Return the (X, Y) coordinate for the center point of the cell that contains the specified text.  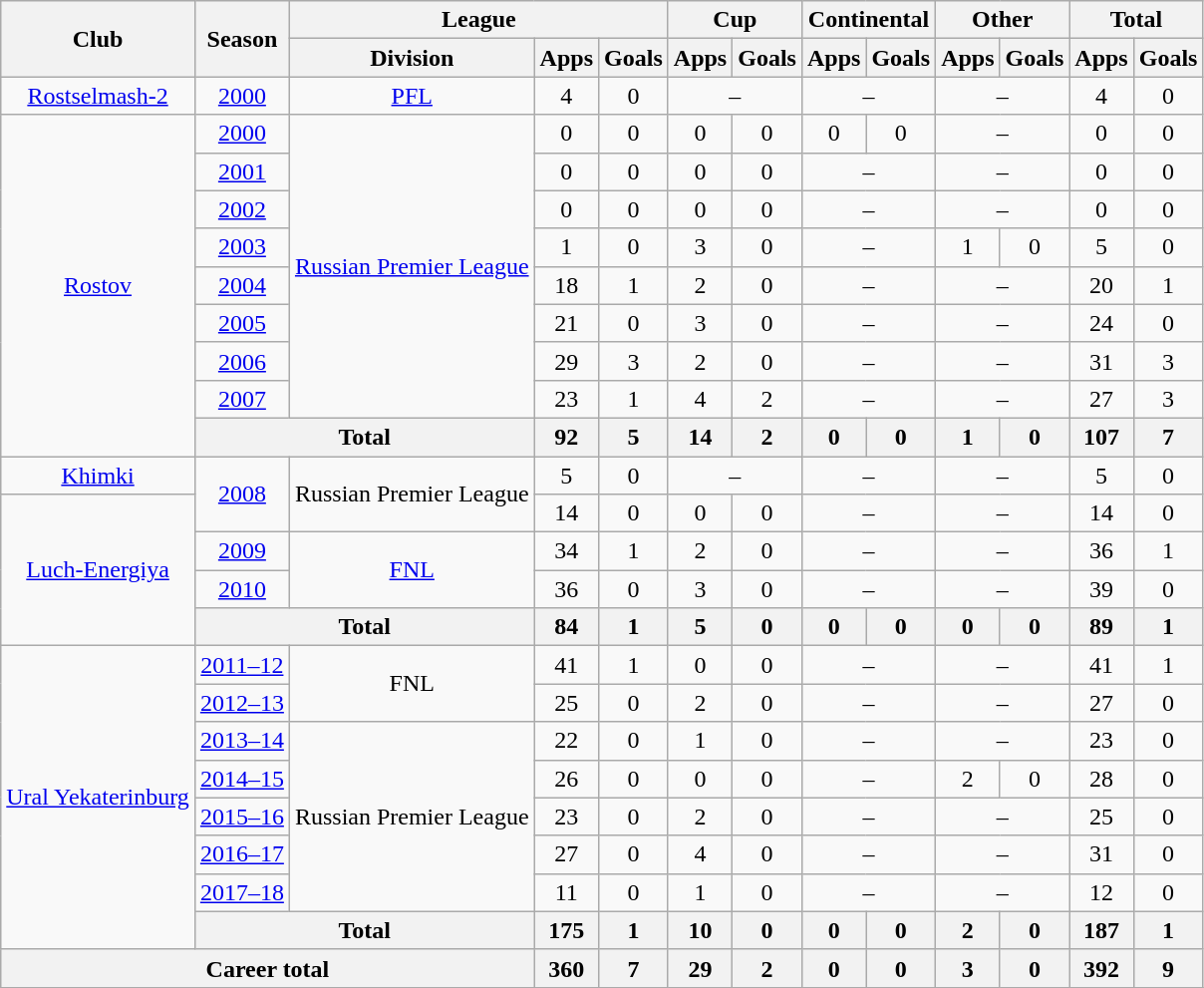
League (478, 20)
34 (566, 551)
2016–17 (241, 854)
28 (1101, 779)
2012–13 (241, 703)
187 (1101, 930)
360 (566, 968)
2008 (241, 494)
Division (412, 58)
2006 (241, 361)
84 (566, 627)
Continental (868, 20)
89 (1101, 627)
Club (98, 39)
Luch-Energiya (98, 570)
20 (1101, 285)
2009 (241, 551)
39 (1101, 589)
2017–18 (241, 892)
Season (241, 39)
18 (566, 285)
Ural Yekaterinburg (98, 798)
Rostov (98, 285)
2014–15 (241, 779)
10 (700, 930)
2001 (241, 171)
2010 (241, 589)
2013–14 (241, 741)
2007 (241, 399)
22 (566, 741)
392 (1101, 968)
107 (1101, 437)
12 (1101, 892)
Rostselmash-2 (98, 96)
2015–16 (241, 817)
PFL (412, 96)
Career total (267, 968)
2005 (241, 323)
26 (566, 779)
Khimki (98, 476)
21 (566, 323)
24 (1101, 323)
2003 (241, 247)
Cup (735, 20)
175 (566, 930)
2002 (241, 209)
Other (1003, 20)
2004 (241, 285)
92 (566, 437)
11 (566, 892)
2011–12 (241, 665)
9 (1168, 968)
